Pinpoint the cell where the given text exists, returning its (X, Y) midpoint coordinate. 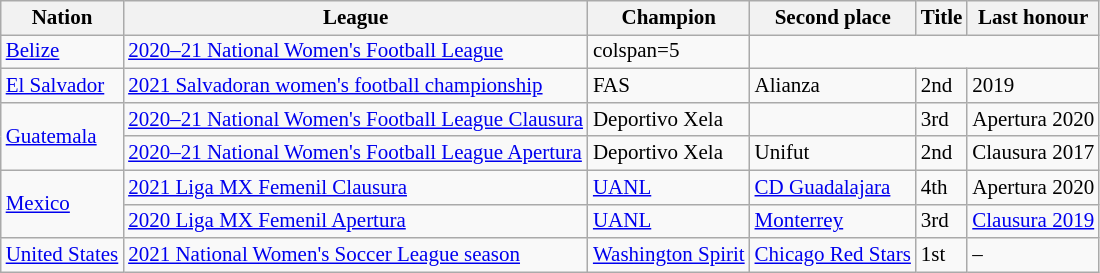
Clausura 2019 (1033, 221)
2020 Liga MX Femenil Apertura (356, 221)
El Salvador (62, 86)
Nation (62, 18)
2021 Salvadoran women's football championship (356, 86)
2020–21 National Women's Football League Apertura (356, 153)
Title (942, 18)
2021 National Women's Soccer League season (356, 255)
colspan=5 (669, 52)
2020–21 National Women's Football League (356, 52)
1st (942, 255)
Belize (62, 52)
FAS (669, 86)
Washington Spirit (669, 255)
Unifut (833, 153)
Second place (833, 18)
Clausura 2017 (1033, 153)
2019 (1033, 86)
Alianza (833, 86)
Last honour (1033, 18)
Champion (669, 18)
Monterrey (833, 221)
United States (62, 255)
CD Guadalajara (833, 187)
4th (942, 187)
League (356, 18)
– (1033, 255)
Chicago Red Stars (833, 255)
2021 Liga MX Femenil Clausura (356, 187)
Mexico (62, 204)
Guatemala (62, 136)
2020–21 National Women's Football League Clausura (356, 119)
